Capture the cell that displays the provided text and extract its [x, y] central coordinate. 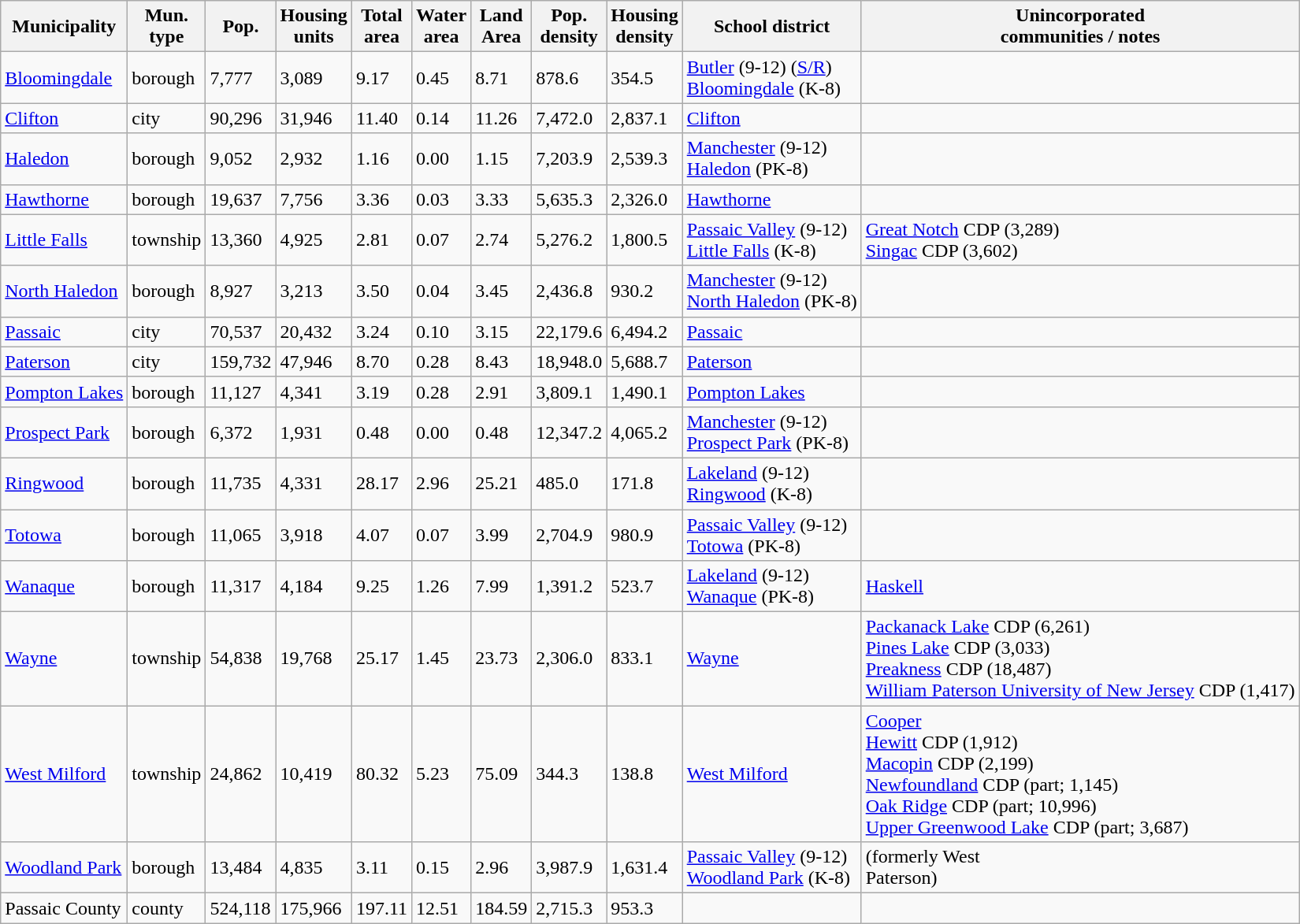
0.04 [441, 291]
Municipality [65, 27]
524,118 [241, 908]
8.70 [381, 362]
11,735 [241, 484]
8.71 [501, 77]
2,932 [314, 159]
3.33 [501, 199]
11.26 [501, 118]
Mun.type [167, 27]
13,484 [241, 868]
3,089 [314, 77]
Bloomingdale [65, 77]
(formerly WestPaterson) [1080, 868]
5,276.2 [569, 239]
6,372 [241, 432]
4,341 [314, 391]
Unincorporatedcommunities / notes [1080, 27]
3,809.1 [569, 391]
13,360 [241, 239]
23.73 [501, 659]
485.0 [569, 484]
930.2 [644, 291]
Pop. [241, 27]
354.5 [644, 77]
523.7 [644, 586]
Manchester (9-12)Prospect Park (PK-8) [772, 432]
Woodland Park [65, 868]
0.14 [441, 118]
4,331 [314, 484]
Ringwood [65, 484]
19,637 [241, 199]
2,539.3 [644, 159]
80.32 [381, 774]
3.24 [381, 332]
19,768 [314, 659]
22,179.6 [569, 332]
Great Notch CDP (3,289)Singac CDP (3,602) [1080, 239]
0.10 [441, 332]
3.15 [501, 332]
Lakeland (9-12)Ringwood (K-8) [772, 484]
1,490.1 [644, 391]
11.40 [381, 118]
7,777 [241, 77]
7,756 [314, 199]
171.8 [644, 484]
3,213 [314, 291]
2.81 [381, 239]
3.19 [381, 391]
Housingunits [314, 27]
Wanaque [65, 586]
Packanack Lake CDP (6,261)Pines Lake CDP (3,033)Preakness CDP (18,487)William Paterson University of New Jersey CDP (1,417) [1080, 659]
2.74 [501, 239]
Haledon [65, 159]
2,306.0 [569, 659]
Butler (9-12) (S/R)Bloomingdale (K-8) [772, 77]
175,966 [314, 908]
3.11 [381, 868]
12,347.2 [569, 432]
3,987.9 [569, 868]
7,472.0 [569, 118]
Housingdensity [644, 27]
Passaic Valley (9-12)Little Falls (K-8) [772, 239]
4,925 [314, 239]
Little Falls [65, 239]
31,946 [314, 118]
LandArea [501, 27]
Passaic Valley (9-12)Woodland Park (K-8) [772, 868]
980.9 [644, 534]
Passaic Valley (9-12)Totowa (PK-8) [772, 534]
184.59 [501, 908]
1,631.4 [644, 868]
953.3 [644, 908]
75.09 [501, 774]
1,391.2 [569, 586]
North Haledon [65, 291]
Totowa [65, 534]
197.11 [381, 908]
2,837.1 [644, 118]
11,065 [241, 534]
25.17 [381, 659]
7,203.9 [569, 159]
10,419 [314, 774]
25.21 [501, 484]
5,688.7 [644, 362]
833.1 [644, 659]
Lakeland (9-12)Wanaque (PK-8) [772, 586]
Totalarea [381, 27]
1,931 [314, 432]
Prospect Park [65, 432]
5,635.3 [569, 199]
Waterarea [441, 27]
Pop.density [569, 27]
3.36 [381, 199]
7.99 [501, 586]
159,732 [241, 362]
90,296 [241, 118]
2.91 [501, 391]
344.3 [569, 774]
28.17 [381, 484]
Haskell [1080, 586]
9.25 [381, 586]
47,946 [314, 362]
4,065.2 [644, 432]
0.03 [441, 199]
0.15 [441, 868]
8,927 [241, 291]
8.43 [501, 362]
3.50 [381, 291]
1.16 [381, 159]
1.26 [441, 586]
4,184 [314, 586]
Manchester (9-12)Haledon (PK-8) [772, 159]
878.6 [569, 77]
CooperHewitt CDP (1,912)Macopin CDP (2,199)Newfoundland CDP (part; 1,145)Oak Ridge CDP (part; 10,996)Upper Greenwood Lake CDP (part; 3,687) [1080, 774]
11,317 [241, 586]
2,704.9 [569, 534]
1.45 [441, 659]
24,862 [241, 774]
4,835 [314, 868]
2,436.8 [569, 291]
11,127 [241, 391]
2,326.0 [644, 199]
9.17 [381, 77]
70,537 [241, 332]
5.23 [441, 774]
18,948.0 [569, 362]
0.45 [441, 77]
20,432 [314, 332]
Manchester (9-12)North Haledon (PK-8) [772, 291]
3,918 [314, 534]
12.51 [441, 908]
Passaic County [65, 908]
138.8 [644, 774]
6,494.2 [644, 332]
2,715.3 [569, 908]
54,838 [241, 659]
School district [772, 27]
3.45 [501, 291]
1.15 [501, 159]
county [167, 908]
3.99 [501, 534]
9,052 [241, 159]
4.07 [381, 534]
1,800.5 [644, 239]
